Detect which cell encompasses the target text, then output its [x, y] center coordinate. 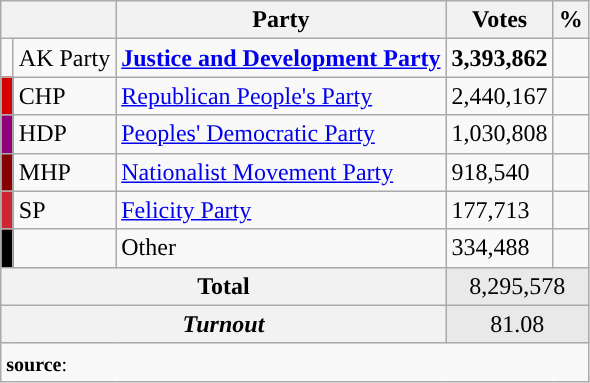
2,440,167 [500, 96]
Peoples' Democratic Party [281, 134]
Total [224, 286]
1,030,808 [500, 134]
Turnout [224, 324]
918,540 [500, 172]
AK Party [64, 58]
% [570, 20]
CHP [64, 96]
Republican People's Party [281, 96]
81.08 [517, 324]
SP [64, 210]
Party [281, 20]
MHP [64, 172]
177,713 [500, 210]
HDP [64, 134]
source: [294, 362]
334,488 [500, 248]
Felicity Party [281, 210]
Other [281, 248]
Justice and Development Party [281, 58]
8,295,578 [517, 286]
Nationalist Movement Party [281, 172]
Votes [500, 20]
3,393,862 [500, 58]
